Determine the [X, Y] coordinate at the center of the cell enclosing the given text.  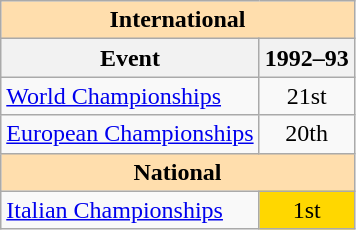
20th [306, 134]
World Championships [130, 96]
International [178, 20]
1992–93 [306, 58]
21st [306, 96]
National [178, 172]
Italian Championships [130, 210]
1st [306, 210]
European Championships [130, 134]
Event [130, 58]
